For the text-containing cell, return its midpoint in [X, Y] coordinate format. 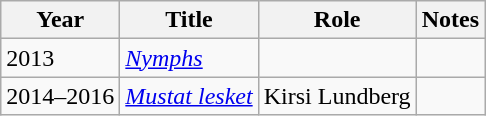
Nymphs [189, 58]
Year [60, 20]
Notes [450, 20]
2013 [60, 58]
Kirsi Lundberg [337, 96]
Mustat lesket [189, 96]
Role [337, 20]
2014–2016 [60, 96]
Title [189, 20]
